For the text-containing cell, return its midpoint in (X, Y) coordinate format. 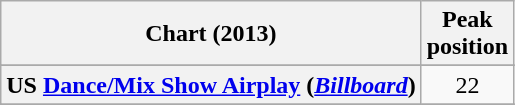
Peakposition (467, 34)
Chart (2013) (211, 34)
22 (467, 85)
US Dance/Mix Show Airplay (Billboard) (211, 85)
